Output the [X, Y] coordinate of the center of the cell containing the given text.  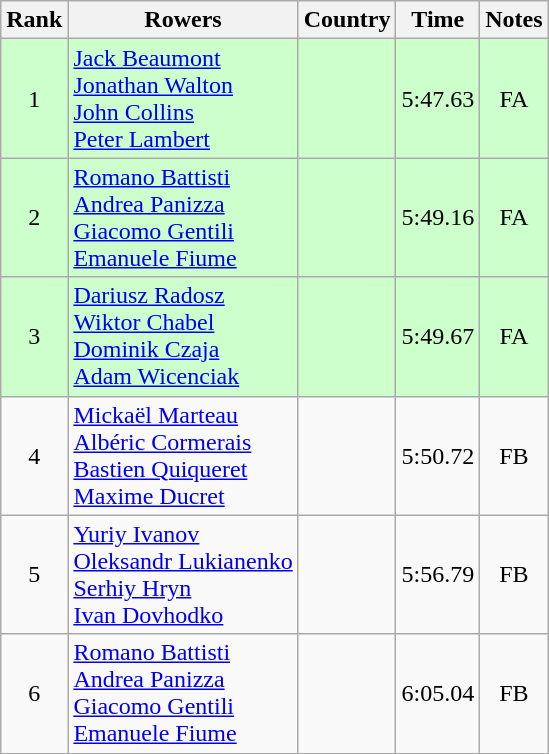
1 [34, 98]
Jack BeaumontJonathan WaltonJohn CollinsPeter Lambert [183, 98]
Rowers [183, 20]
Country [347, 20]
Mickaël MarteauAlbéric CormeraisBastien QuiqueretMaxime Ducret [183, 456]
Notes [514, 20]
5 [34, 574]
5:50.72 [438, 456]
6:05.04 [438, 694]
5:56.79 [438, 574]
Yuriy IvanovOleksandr LukianenkoSerhiy HrynIvan Dovhodko [183, 574]
6 [34, 694]
Rank [34, 20]
5:49.67 [438, 336]
2 [34, 218]
Time [438, 20]
4 [34, 456]
5:49.16 [438, 218]
Dariusz RadoszWiktor ChabelDominik CzajaAdam Wicenciak [183, 336]
3 [34, 336]
5:47.63 [438, 98]
